Output the [X, Y] coordinate of the center of the cell containing the given text.  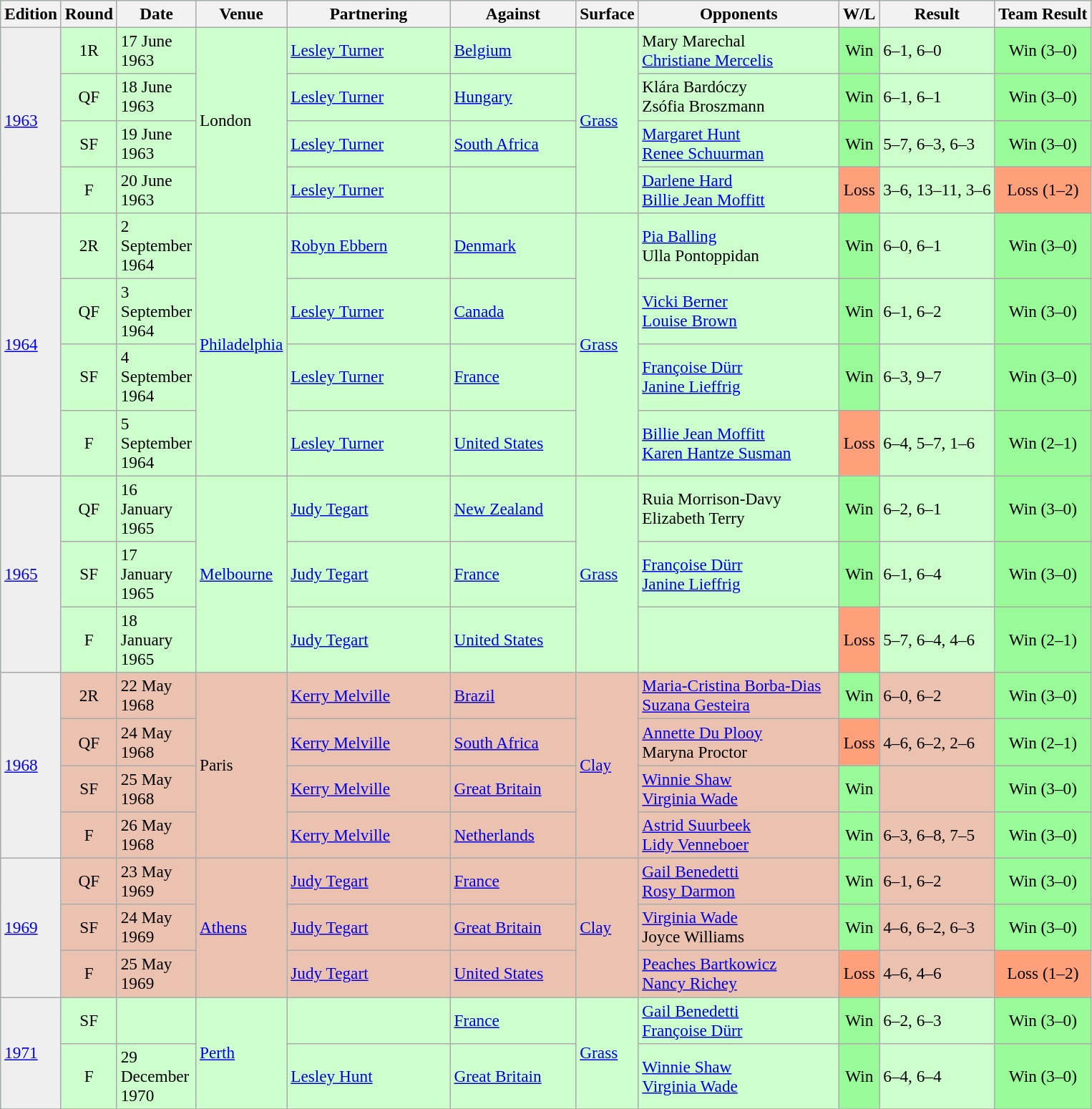
Edition [31, 14]
25 May 1969 [156, 973]
Darlene Hard Billie Jean Moffitt [738, 189]
Melbourne [242, 574]
Athens [242, 927]
1971 [31, 1053]
Gail Benedetti Rosy Darmon [738, 881]
Gail Benedetti Françoise Dürr [738, 1020]
4–6, 6–2, 6–3 [937, 927]
Paris [242, 766]
1964 [31, 343]
Surface [607, 14]
New Zealand [513, 508]
Annette Du Plooy Maryna Proctor [738, 741]
1R [89, 50]
Peaches Bartkowicz Nancy Richey [738, 973]
Margaret Hunt Renee Schuurman [738, 143]
Round [89, 14]
22 May 1968 [156, 695]
25 May 1968 [156, 788]
18 January 1965 [156, 640]
Vicki Berner Louise Brown [738, 311]
17 January 1965 [156, 574]
1968 [31, 766]
Perth [242, 1053]
Denmark [513, 245]
Astrid Suurbeek Lidy Venneboer [738, 834]
London [242, 120]
Result [937, 14]
Partnering [369, 14]
Hungary [513, 97]
6–2, 6–1 [937, 508]
Virginia Wade Joyce Williams [738, 927]
Robyn Ebbern [369, 245]
24 May 1968 [156, 741]
5–7, 6–4, 4–6 [937, 640]
1965 [31, 574]
6–0, 6–1 [937, 245]
Ruia Morrison-Davy Elizabeth Terry [738, 508]
6–4, 6–4 [937, 1076]
4–6, 4–6 [937, 973]
16 January 1965 [156, 508]
Venue [242, 14]
Date [156, 14]
18 June 1963 [156, 97]
6–1, 6–0 [937, 50]
Netherlands [513, 834]
24 May 1969 [156, 927]
29 December 1970 [156, 1076]
3–6, 13–11, 3–6 [937, 189]
6–3, 9–7 [937, 377]
5 September 1964 [156, 443]
6–1, 6–1 [937, 97]
Belgium [513, 50]
26 May 1968 [156, 834]
W/L [859, 14]
6–0, 6–2 [937, 695]
6–2, 6–3 [937, 1020]
Klára Bardóczy Zsófia Broszmann [738, 97]
Opponents [738, 14]
1963 [31, 120]
6–1, 6–4 [937, 574]
Brazil [513, 695]
4 September 1964 [156, 377]
Pia Balling Ulla Pontoppidan [738, 245]
2 September 1964 [156, 245]
Lesley Hunt [369, 1076]
23 May 1969 [156, 881]
Canada [513, 311]
Against [513, 14]
Team Result [1043, 14]
17 June 1963 [156, 50]
Maria-Cristina Borba-Dias Suzana Gesteira [738, 695]
4–6, 6–2, 2–6 [937, 741]
Billie Jean Moffitt Karen Hantze Susman [738, 443]
19 June 1963 [156, 143]
6–3, 6–8, 7–5 [937, 834]
6–4, 5–7, 1–6 [937, 443]
3 September 1964 [156, 311]
1969 [31, 927]
Philadelphia [242, 343]
Mary Marechal Christiane Mercelis [738, 50]
5–7, 6–3, 6–3 [937, 143]
20 June 1963 [156, 189]
